Find where the given text appears and provide that cell's center as (x, y) coordinate. 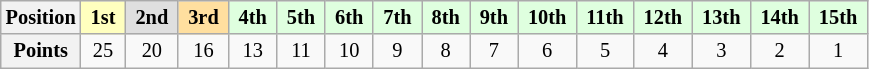
4th (253, 17)
10th (547, 17)
10 (349, 51)
2nd (152, 17)
Position (41, 17)
11th (604, 17)
9th (494, 17)
2 (779, 51)
15th (838, 17)
25 (104, 51)
16 (203, 51)
14th (779, 17)
11 (301, 51)
8 (446, 51)
1 (838, 51)
13th (721, 17)
12th (663, 17)
5 (604, 51)
8th (446, 17)
5th (301, 17)
4 (663, 51)
Points (41, 51)
3rd (203, 17)
6 (547, 51)
3 (721, 51)
9 (397, 51)
1st (104, 17)
7th (397, 17)
7 (494, 51)
20 (152, 51)
13 (253, 51)
6th (349, 17)
